Locate the cell with the specified text and output its (x, y) center coordinate. 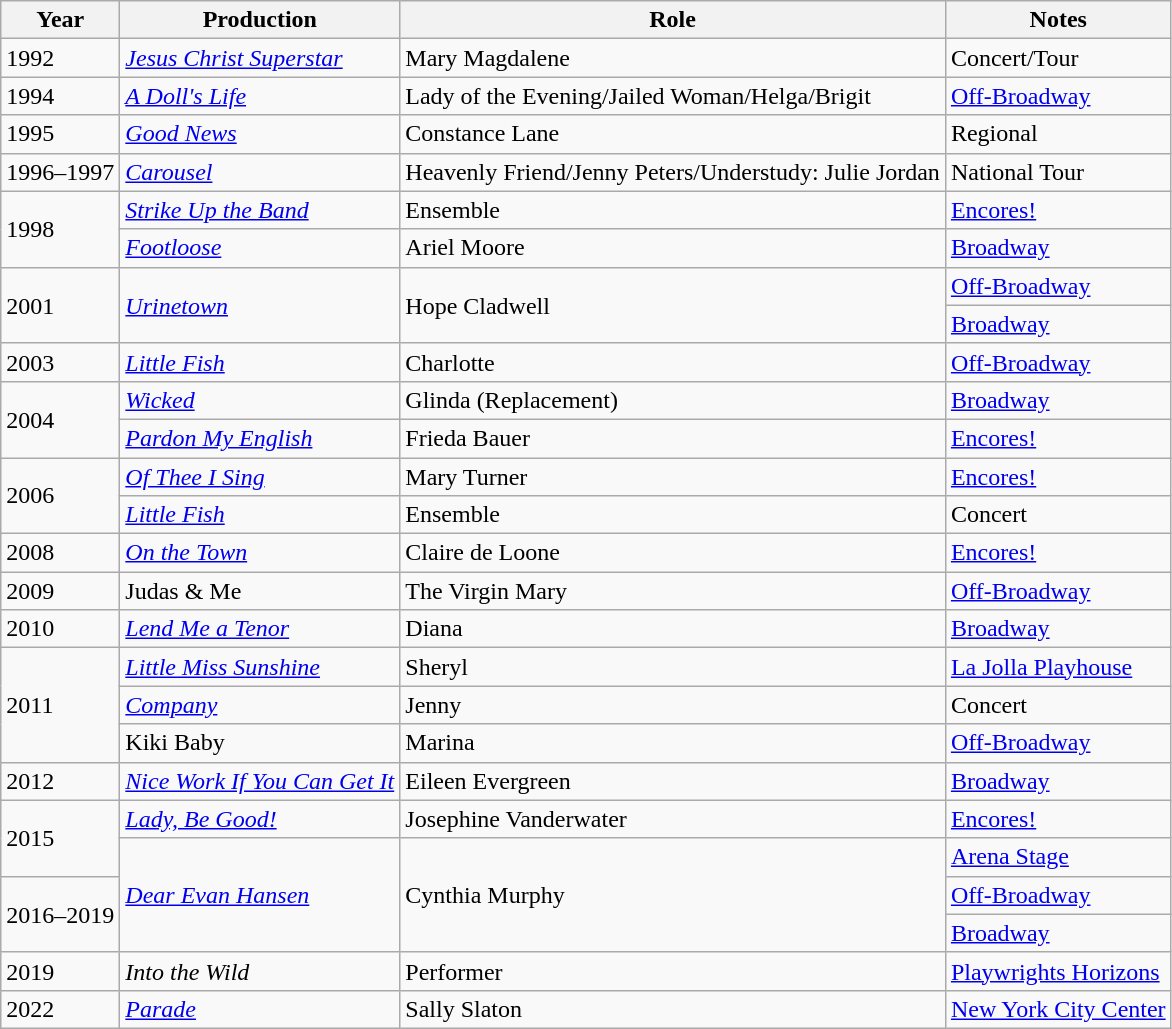
Hope Cladwell (673, 305)
Wicked (260, 400)
2010 (60, 629)
Pardon My English (260, 438)
2006 (60, 496)
1998 (60, 229)
Heavenly Friend/Jenny Peters/Understudy: Julie Jordan (673, 172)
2003 (60, 362)
Glinda (Replacement) (673, 400)
Charlotte (673, 362)
Arena Stage (1058, 857)
2016–2019 (60, 914)
Judas & Me (260, 591)
New York City Center (1058, 1009)
La Jolla Playhouse (1058, 667)
Ariel Moore (673, 248)
Dear Evan Hansen (260, 895)
Kiki Baby (260, 743)
Nice Work If You Can Get It (260, 781)
Performer (673, 971)
Concert/Tour (1058, 58)
Of Thee I Sing (260, 477)
2019 (60, 971)
Sally Slaton (673, 1009)
1996–1997 (60, 172)
1994 (60, 96)
Into the Wild (260, 971)
A Doll's Life (260, 96)
Lady of the Evening/Jailed Woman/Helga/Brigit (673, 96)
Frieda Bauer (673, 438)
Year (60, 20)
1992 (60, 58)
Claire de Loone (673, 553)
Mary Turner (673, 477)
Production (260, 20)
Diana (673, 629)
Carousel (260, 172)
On the Town (260, 553)
2001 (60, 305)
2015 (60, 838)
Constance Lane (673, 134)
Mary Magdalene (673, 58)
Eileen Evergreen (673, 781)
2004 (60, 419)
National Tour (1058, 172)
The Virgin Mary (673, 591)
Role (673, 20)
2009 (60, 591)
Notes (1058, 20)
Sheryl (673, 667)
Lend Me a Tenor (260, 629)
Urinetown (260, 305)
2011 (60, 705)
Jesus Christ Superstar (260, 58)
Regional (1058, 134)
2012 (60, 781)
Jenny (673, 705)
2008 (60, 553)
Company (260, 705)
Cynthia Murphy (673, 895)
Playwrights Horizons (1058, 971)
Footloose (260, 248)
Lady, Be Good! (260, 819)
Marina (673, 743)
Good News (260, 134)
Josephine Vanderwater (673, 819)
1995 (60, 134)
Little Miss Sunshine (260, 667)
Parade (260, 1009)
Strike Up the Band (260, 210)
2022 (60, 1009)
